Detect which cell encompasses the target text, then output its [x, y] center coordinate. 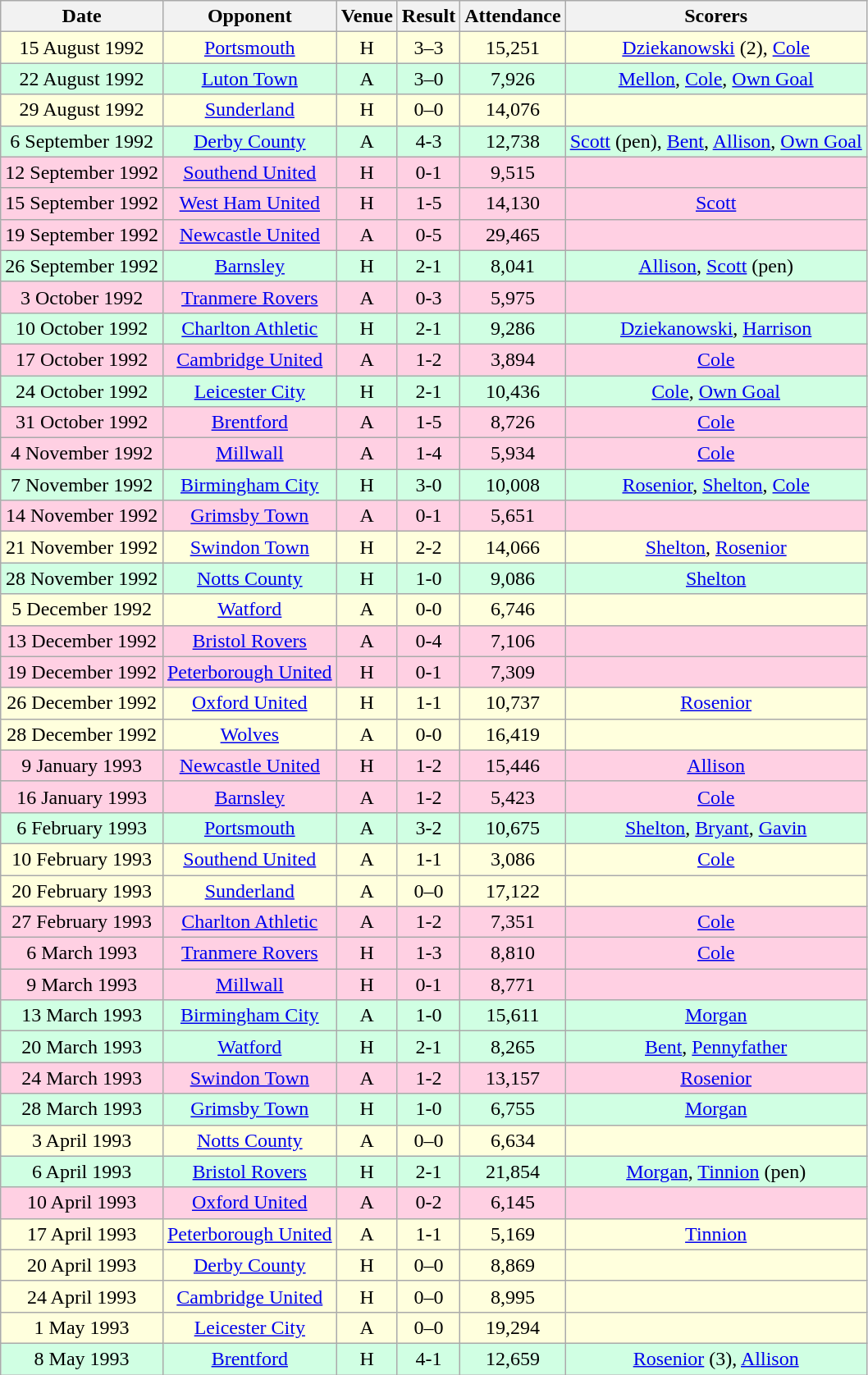
8,771 [513, 984]
20 February 1993 [82, 890]
7,106 [513, 641]
5,934 [513, 454]
29 August 1992 [82, 110]
16 January 1993 [82, 797]
15 August 1992 [82, 48]
6 March 1993 [82, 953]
12,659 [513, 1359]
17 April 1993 [82, 1234]
9 March 1993 [82, 984]
21 November 1992 [82, 547]
4-3 [428, 141]
6 September 1992 [82, 141]
16,419 [513, 734]
10 April 1993 [82, 1203]
8,869 [513, 1265]
Cole, Own Goal [715, 391]
6,145 [513, 1203]
Allison [715, 765]
6,746 [513, 610]
Opponent [249, 16]
5 December 1992 [82, 610]
6,634 [513, 1140]
Shelton, Rosenior [715, 547]
8 May 1993 [82, 1359]
13 December 1992 [82, 641]
19,294 [513, 1327]
Shelton [715, 578]
28 December 1992 [82, 734]
17,122 [513, 890]
Scott (pen), Bent, Allison, Own Goal [715, 141]
4-1 [428, 1359]
0-3 [428, 297]
20 March 1993 [82, 1047]
31 October 1992 [82, 423]
Scorers [715, 16]
9,086 [513, 578]
West Ham United [249, 203]
5,975 [513, 297]
15,446 [513, 765]
9 January 1993 [82, 765]
29,465 [513, 235]
7,309 [513, 672]
19 December 1992 [82, 672]
20 April 1993 [82, 1265]
3-0 [428, 485]
8,995 [513, 1296]
2-2 [428, 547]
8,810 [513, 953]
15,251 [513, 48]
Bent, Pennyfather [715, 1047]
12,738 [513, 141]
13,157 [513, 1078]
Shelton, Bryant, Gavin [715, 828]
Rosenior, Shelton, Cole [715, 485]
15,611 [513, 1016]
24 April 1993 [82, 1296]
9,286 [513, 328]
10,675 [513, 828]
26 December 1992 [82, 703]
1-3 [428, 953]
19 September 1992 [82, 235]
Wolves [249, 734]
10,436 [513, 391]
1 May 1993 [82, 1327]
22 August 1992 [82, 79]
3-2 [428, 828]
26 September 1992 [82, 266]
12 September 1992 [82, 172]
3 April 1993 [82, 1140]
27 February 1993 [82, 922]
1-4 [428, 454]
7,926 [513, 79]
Attendance [513, 16]
Mellon, Cole, Own Goal [715, 79]
3,086 [513, 859]
5,169 [513, 1234]
Rosenior (3), Allison [715, 1359]
13 March 1993 [82, 1016]
7,351 [513, 922]
8,265 [513, 1047]
8,726 [513, 423]
5,651 [513, 516]
3 October 1992 [82, 297]
6 February 1993 [82, 828]
10,737 [513, 703]
3,894 [513, 359]
Luton Town [249, 79]
Dziekanowski (2), Cole [715, 48]
14 November 1992 [82, 516]
24 October 1992 [82, 391]
Tinnion [715, 1234]
28 November 1992 [82, 578]
10 February 1993 [82, 859]
6,755 [513, 1109]
Dziekanowski, Harrison [715, 328]
3–3 [428, 48]
28 March 1993 [82, 1109]
21,854 [513, 1172]
14,130 [513, 203]
14,076 [513, 110]
9,515 [513, 172]
15 September 1992 [82, 203]
Venue [367, 16]
Date [82, 16]
24 March 1993 [82, 1078]
0-5 [428, 235]
17 October 1992 [82, 359]
14,066 [513, 547]
7 November 1992 [82, 485]
0-2 [428, 1203]
Allison, Scott (pen) [715, 266]
8,041 [513, 266]
Scott [715, 203]
5,423 [513, 797]
Morgan, Tinnion (pen) [715, 1172]
10 October 1992 [82, 328]
3–0 [428, 79]
6 April 1993 [82, 1172]
Result [428, 16]
10,008 [513, 485]
0-4 [428, 641]
4 November 1992 [82, 454]
